Pinpoint the cell where the given text exists, returning its (x, y) midpoint coordinate. 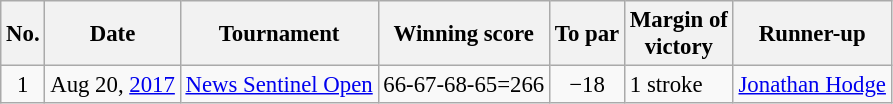
Date (112, 34)
Jonathan Hodge (812, 85)
Winning score (464, 34)
66-67-68-65=266 (464, 85)
1 stroke (680, 85)
News Sentinel Open (279, 85)
1 (23, 85)
Margin ofvictory (680, 34)
To par (588, 34)
Runner-up (812, 34)
−18 (588, 85)
No. (23, 34)
Tournament (279, 34)
Aug 20, 2017 (112, 85)
